Capture the cell that displays the provided text and extract its (X, Y) central coordinate. 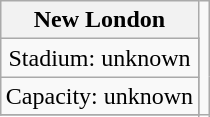
New London (99, 20)
Stadium: unknown (99, 58)
Capacity: unknown (99, 96)
